Determine the (x, y) coordinate at the center of the cell enclosing the given text.  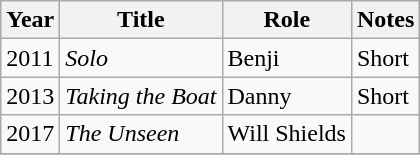
Notes (385, 20)
Danny (286, 96)
Title (141, 20)
2011 (30, 58)
2017 (30, 134)
Year (30, 20)
Will Shields (286, 134)
Solo (141, 58)
Benji (286, 58)
2013 (30, 96)
Taking the Boat (141, 96)
The Unseen (141, 134)
Role (286, 20)
